Extract the [X, Y] coordinate from the center of the cell holding the provided text.  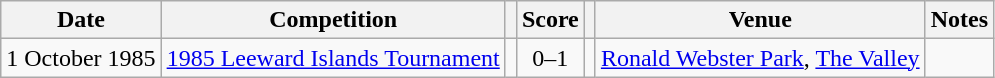
1 October 1985 [81, 58]
Venue [760, 20]
Notes [959, 20]
Date [81, 20]
Competition [333, 20]
Score [550, 20]
1985 Leeward Islands Tournament [333, 58]
Ronald Webster Park, The Valley [760, 58]
0–1 [550, 58]
